Scan for the cell matching the given text and deliver its (x, y) coordinate at center. 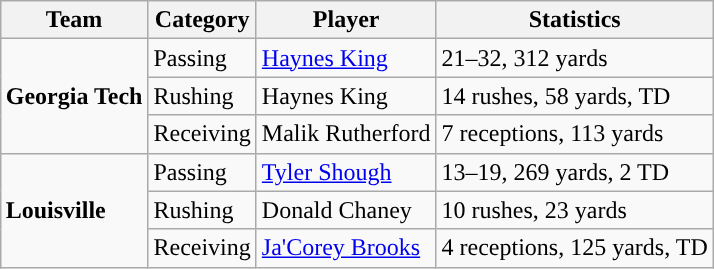
Louisville (74, 210)
Player (346, 20)
10 rushes, 23 yards (574, 210)
14 rushes, 58 yards, TD (574, 96)
4 receptions, 125 yards, TD (574, 248)
Tyler Shough (346, 172)
21–32, 312 yards (574, 58)
Donald Chaney (346, 210)
Ja'Corey Brooks (346, 248)
Category (202, 20)
13–19, 269 yards, 2 TD (574, 172)
Team (74, 20)
Georgia Tech (74, 96)
Malik Rutherford (346, 134)
7 receptions, 113 yards (574, 134)
Statistics (574, 20)
